Output the [X, Y] coordinate of the center of the cell containing the given text.  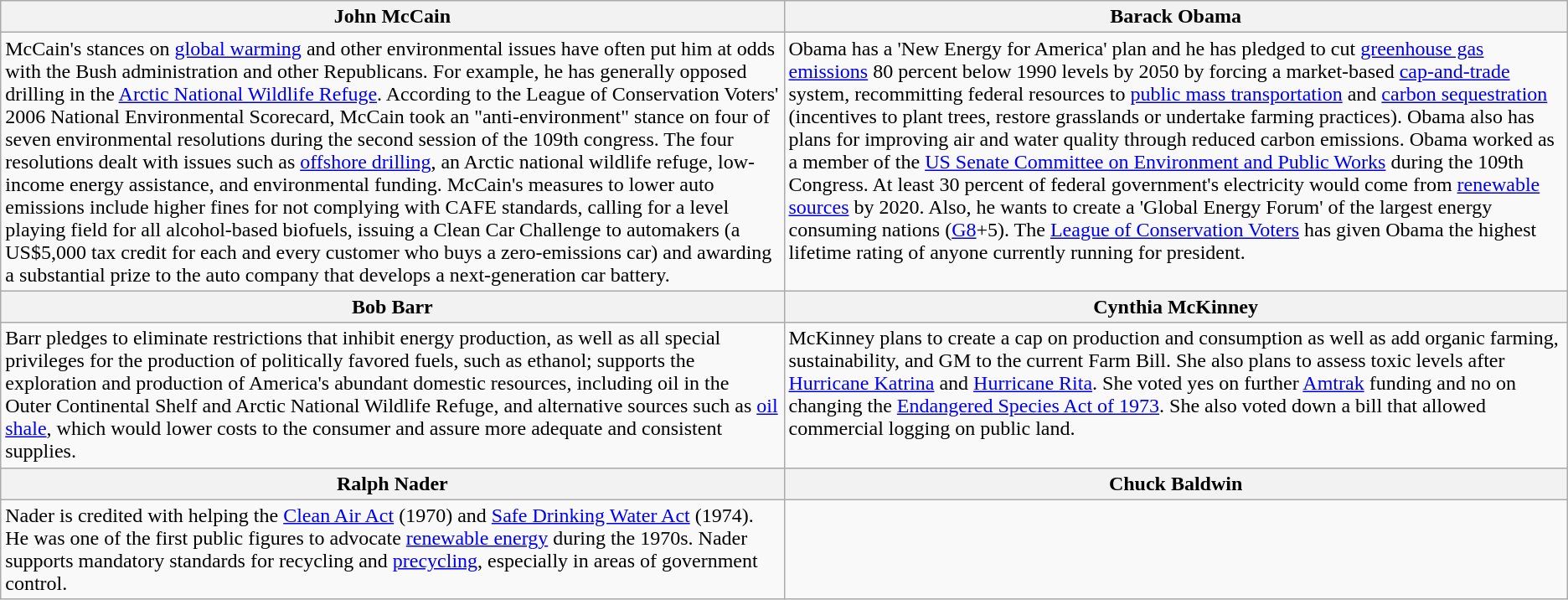
Bob Barr [392, 307]
Cynthia McKinney [1176, 307]
Ralph Nader [392, 484]
John McCain [392, 17]
Chuck Baldwin [1176, 484]
Barack Obama [1176, 17]
